Pinpoint the cell where the given text exists, returning its (x, y) midpoint coordinate. 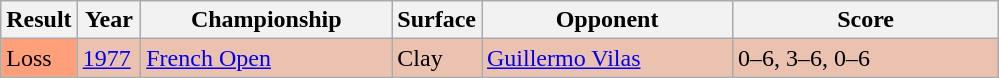
Score (866, 20)
Opponent (608, 20)
Guillermo Vilas (608, 58)
0–6, 3–6, 0–6 (866, 58)
Result (39, 20)
Clay (437, 58)
French Open (266, 58)
1977 (109, 58)
Championship (266, 20)
Year (109, 20)
Loss (39, 58)
Surface (437, 20)
